Return the [x, y] coordinate for the center point of the cell that contains the specified text.  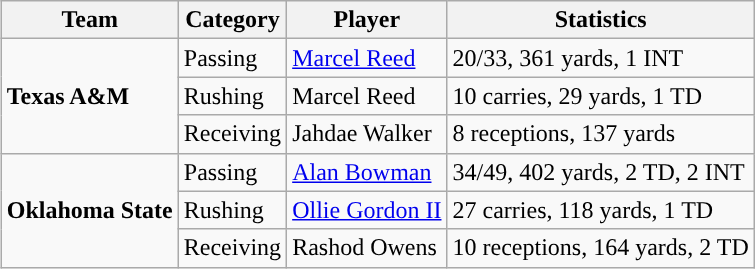
Statistics [600, 20]
20/33, 361 yards, 1 INT [600, 58]
10 carries, 29 yards, 1 TD [600, 96]
Team [90, 20]
Player [367, 20]
Rashod Owens [367, 248]
27 carries, 118 yards, 1 TD [600, 210]
Ollie Gordon II [367, 210]
Jahdae Walker [367, 134]
34/49, 402 yards, 2 TD, 2 INT [600, 172]
Category [232, 20]
Alan Bowman [367, 172]
Oklahoma State [90, 210]
10 receptions, 164 yards, 2 TD [600, 248]
8 receptions, 137 yards [600, 134]
Texas A&M [90, 96]
